Scan for the cell matching the given text and deliver its [X, Y] coordinate at center. 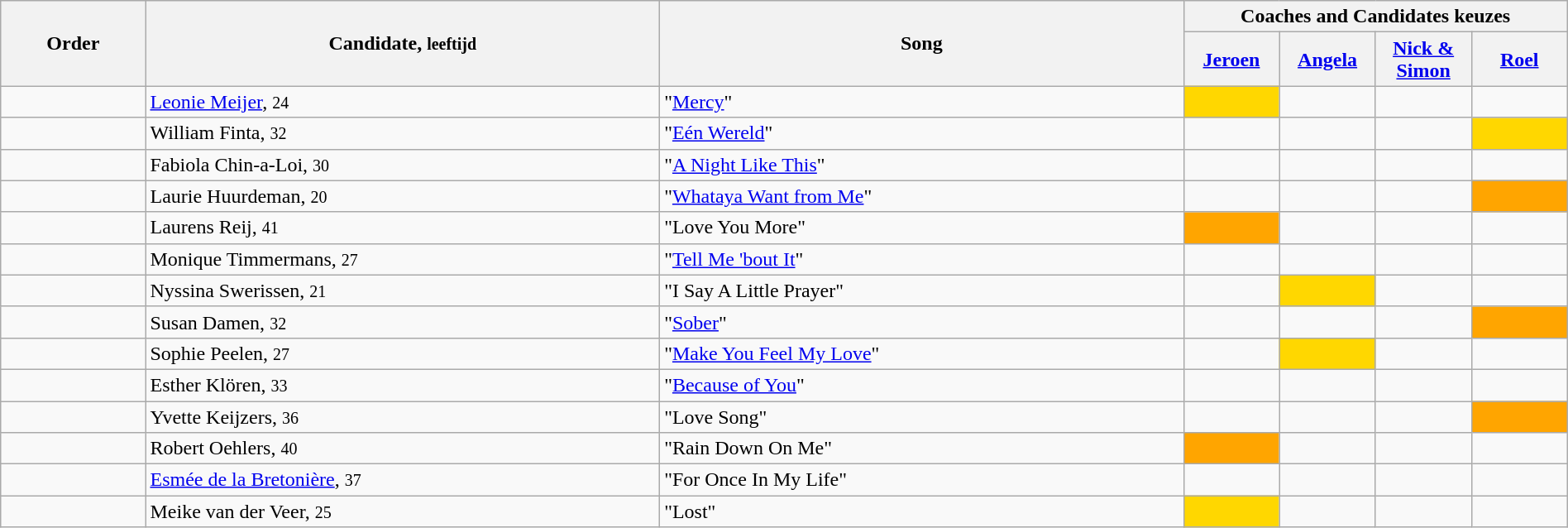
"Rain Down On Me" [921, 449]
Coaches and Candidates keuzes [1375, 17]
Fabiola Chin-a-Loi, 30 [403, 165]
Order [73, 43]
"For Once In My Life" [921, 480]
Susan Damen, 32 [403, 322]
Meike van der Veer, 25 [403, 511]
"Tell Me 'bout It" [921, 259]
Nick & Simon [1423, 60]
Angela [1327, 60]
Esmée de la Bretonière, 37 [403, 480]
Nyssina Swerissen, 21 [403, 290]
"A Night Like This" [921, 165]
"Eén Wereld" [921, 133]
Esther Klören, 33 [403, 385]
Yvette Keijzers, 36 [403, 416]
"Because of You" [921, 385]
Laurens Reij, 41 [403, 228]
Laurie Huurdeman, 20 [403, 196]
William Finta, 32 [403, 133]
Jeroen [1231, 60]
Monique Timmermans, 27 [403, 259]
Leonie Meijer, 24 [403, 102]
"Whataya Want from Me" [921, 196]
"Mercy" [921, 102]
"Make You Feel My Love" [921, 353]
Candidate, leeftijd [403, 43]
Sophie Peelen, 27 [403, 353]
"Sober" [921, 322]
"Love Song" [921, 416]
Robert Oehlers, 40 [403, 449]
"Lost" [921, 511]
"I Say A Little Prayer" [921, 290]
Song [921, 43]
"Love You More" [921, 228]
Roel [1519, 60]
